Capture the cell that displays the provided text and extract its (x, y) central coordinate. 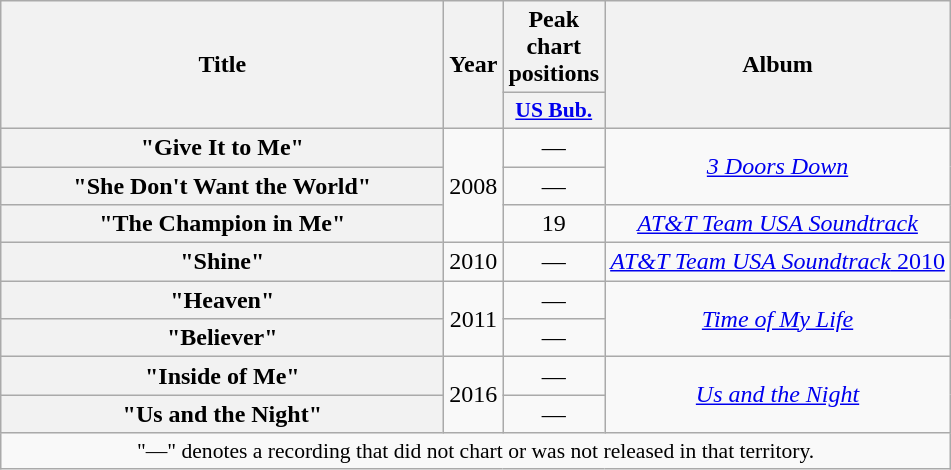
"Us and the Night" (222, 414)
"The Champion in Me" (222, 224)
2010 (474, 262)
19 (554, 224)
Time of My Life (778, 319)
2016 (474, 395)
3 Doors Down (778, 166)
"She Don't Want the World" (222, 185)
Us and the Night (778, 395)
Album (778, 65)
2011 (474, 319)
Title (222, 65)
"Believer" (222, 338)
AT&T Team USA Soundtrack (778, 224)
2008 (474, 185)
"Heaven" (222, 300)
AT&T Team USA Soundtrack 2010 (778, 262)
Peak chart positions (554, 47)
"—" denotes a recording that did not chart or was not released in that territory. (476, 451)
"Inside of Me" (222, 376)
Year (474, 65)
"Give It to Me" (222, 147)
"Shine" (222, 262)
US Bub. (554, 111)
